Provide the (X, Y) coordinate of the cell's center where the given text is located.  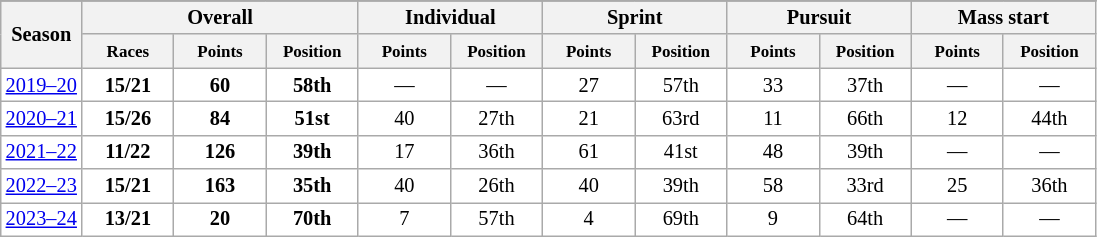
84 (220, 118)
Season (42, 34)
20 (220, 219)
4 (589, 219)
12 (957, 118)
25 (957, 186)
9 (773, 219)
33rd (865, 186)
163 (220, 186)
17 (404, 152)
41st (681, 152)
2020–21 (42, 118)
60 (220, 85)
2023–24 (42, 219)
48 (773, 152)
11/22 (128, 152)
2022–23 (42, 186)
58 (773, 186)
21 (589, 118)
126 (220, 152)
15/26 (128, 118)
70th (312, 219)
11 (773, 118)
Mass start (1003, 17)
44th (1049, 118)
2021–22 (42, 152)
66th (865, 118)
61 (589, 152)
58th (312, 85)
51st (312, 118)
Pursuit (819, 17)
Overall (220, 17)
27 (589, 85)
63rd (681, 118)
35th (312, 186)
Races (128, 51)
33 (773, 85)
37th (865, 85)
27th (496, 118)
64th (865, 219)
69th (681, 219)
2019–20 (42, 85)
13/21 (128, 219)
Individual (450, 17)
Sprint (635, 17)
7 (404, 219)
26th (496, 186)
